Return the [x, y] coordinate for the center point of the cell that contains the specified text.  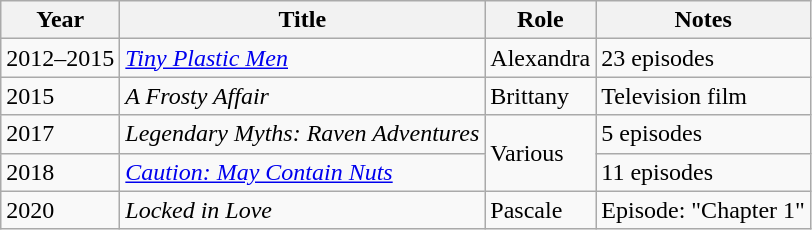
Notes [704, 20]
Locked in Love [302, 210]
Tiny Plastic Men [302, 58]
Year [60, 20]
Pascale [540, 210]
2017 [60, 134]
2015 [60, 96]
11 episodes [704, 172]
Caution: May Contain Nuts [302, 172]
Episode: "Chapter 1" [704, 210]
5 episodes [704, 134]
23 episodes [704, 58]
Legendary Myths: Raven Adventures [302, 134]
Role [540, 20]
Title [302, 20]
Television film [704, 96]
2020 [60, 210]
2018 [60, 172]
Various [540, 153]
2012–2015 [60, 58]
Brittany [540, 96]
A Frosty Affair [302, 96]
Alexandra [540, 58]
